Detect which cell encompasses the target text, then output its [x, y] center coordinate. 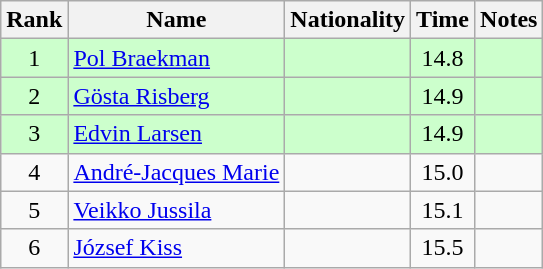
Veikko Jussila [176, 210]
14.8 [443, 58]
Time [443, 20]
15.5 [443, 248]
Gösta Risberg [176, 96]
André-Jacques Marie [176, 172]
Edvin Larsen [176, 134]
Pol Braekman [176, 58]
1 [34, 58]
6 [34, 248]
Nationality [348, 20]
Notes [509, 20]
Rank [34, 20]
5 [34, 210]
4 [34, 172]
2 [34, 96]
15.0 [443, 172]
József Kiss [176, 248]
15.1 [443, 210]
Name [176, 20]
3 [34, 134]
